Extract the [X, Y] coordinate from the center of the cell holding the provided text.  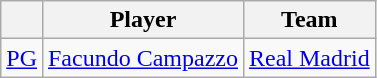
PG [22, 58]
Team [309, 20]
Real Madrid [309, 58]
Facundo Campazzo [142, 58]
Player [142, 20]
